Search for the cell housing the specified text and yield its (X, Y) center coordinate. 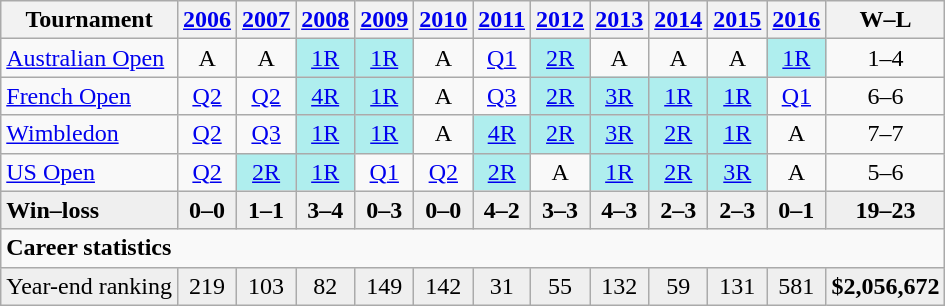
4–3 (620, 210)
2010 (444, 20)
0–3 (384, 210)
19–23 (886, 210)
2011 (502, 20)
82 (326, 286)
31 (502, 286)
142 (444, 286)
2009 (384, 20)
132 (620, 286)
W–L (886, 20)
7–7 (886, 134)
0–1 (796, 210)
1–1 (266, 210)
1–4 (886, 58)
2012 (560, 20)
3–3 (560, 210)
Australian Open (90, 58)
2016 (796, 20)
2013 (620, 20)
59 (678, 286)
149 (384, 286)
Win–loss (90, 210)
103 (266, 286)
US Open (90, 172)
Year-end ranking (90, 286)
Tournament (90, 20)
5–6 (886, 172)
2015 (738, 20)
55 (560, 286)
131 (738, 286)
French Open (90, 96)
4–2 (502, 210)
2006 (208, 20)
Wimbledon (90, 134)
3–4 (326, 210)
6–6 (886, 96)
2008 (326, 20)
$2,056,672 (886, 286)
2007 (266, 20)
219 (208, 286)
Career statistics (473, 248)
2014 (678, 20)
581 (796, 286)
